Capture the cell that displays the provided text and extract its (X, Y) central coordinate. 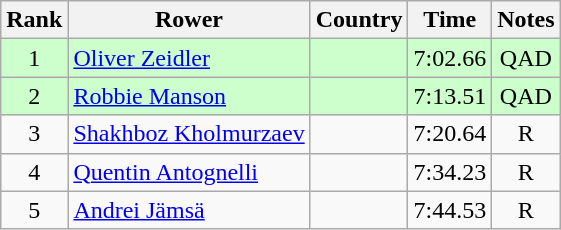
Time (450, 20)
Robbie Manson (189, 96)
1 (34, 58)
7:34.23 (450, 172)
Notes (526, 20)
4 (34, 172)
7:20.64 (450, 134)
3 (34, 134)
Shakhboz Kholmurzaev (189, 134)
5 (34, 210)
Quentin Antognelli (189, 172)
Rower (189, 20)
Country (359, 20)
7:02.66 (450, 58)
Andrei Jämsä (189, 210)
7:44.53 (450, 210)
7:13.51 (450, 96)
Oliver Zeidler (189, 58)
2 (34, 96)
Rank (34, 20)
